Provide the (x, y) coordinate of the cell's center where the given text is located.  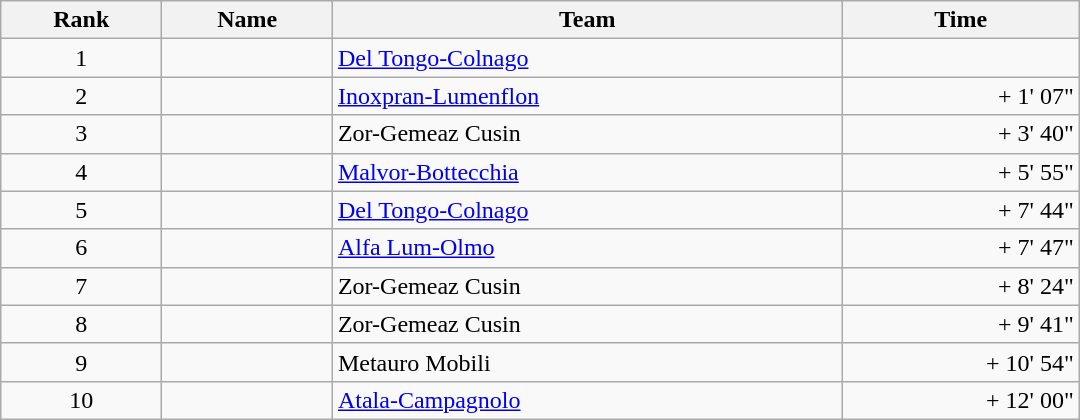
7 (82, 286)
Metauro Mobili (587, 362)
+ 12' 00" (960, 400)
Malvor-Bottecchia (587, 172)
+ 10' 54" (960, 362)
2 (82, 96)
9 (82, 362)
Inoxpran-Lumenflon (587, 96)
+ 5' 55" (960, 172)
+ 1' 07" (960, 96)
6 (82, 248)
Atala-Campagnolo (587, 400)
8 (82, 324)
10 (82, 400)
Alfa Lum-Olmo (587, 248)
Rank (82, 20)
Name (248, 20)
+ 9' 41" (960, 324)
Time (960, 20)
4 (82, 172)
Team (587, 20)
+ 8' 24" (960, 286)
+ 7' 47" (960, 248)
+ 7' 44" (960, 210)
1 (82, 58)
3 (82, 134)
+ 3' 40" (960, 134)
5 (82, 210)
